Return [X, Y] of the center of cell containing provided text 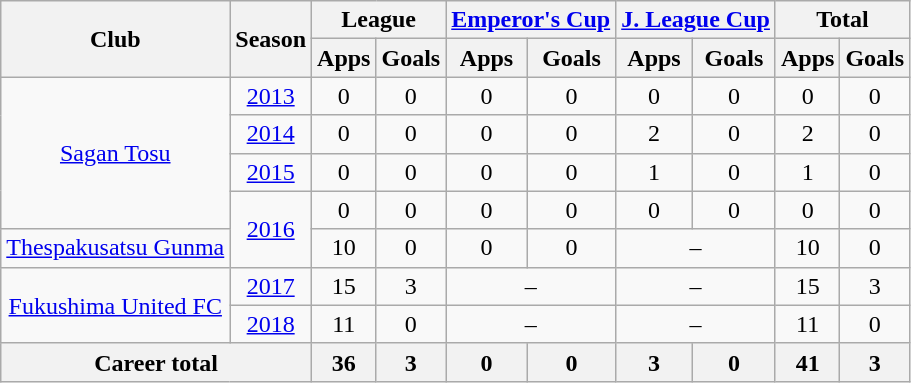
41 [807, 362]
36 [344, 362]
Fukushima United FC [116, 305]
Sagan Tosu [116, 153]
2014 [271, 134]
2013 [271, 96]
2017 [271, 286]
2015 [271, 172]
Club [116, 39]
J. League Cup [696, 20]
Season [271, 39]
2016 [271, 229]
Thespakusatsu Gunma [116, 248]
Emperor's Cup [531, 20]
2018 [271, 324]
Career total [156, 362]
League [379, 20]
Total [842, 20]
